Return [X, Y] of the center of cell containing provided text 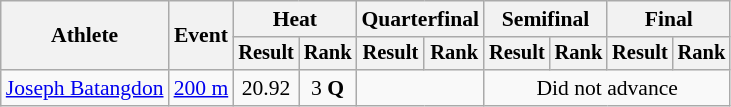
20.92 [266, 88]
Heat [294, 19]
Quarterfinal [420, 19]
Semifinal [546, 19]
200 m [202, 88]
Final [668, 19]
Did not advance [607, 88]
Joseph Batangdon [85, 88]
Event [202, 36]
3 Q [328, 88]
Athlete [85, 36]
